Find where the given text appears and provide that cell's center as [X, Y] coordinate. 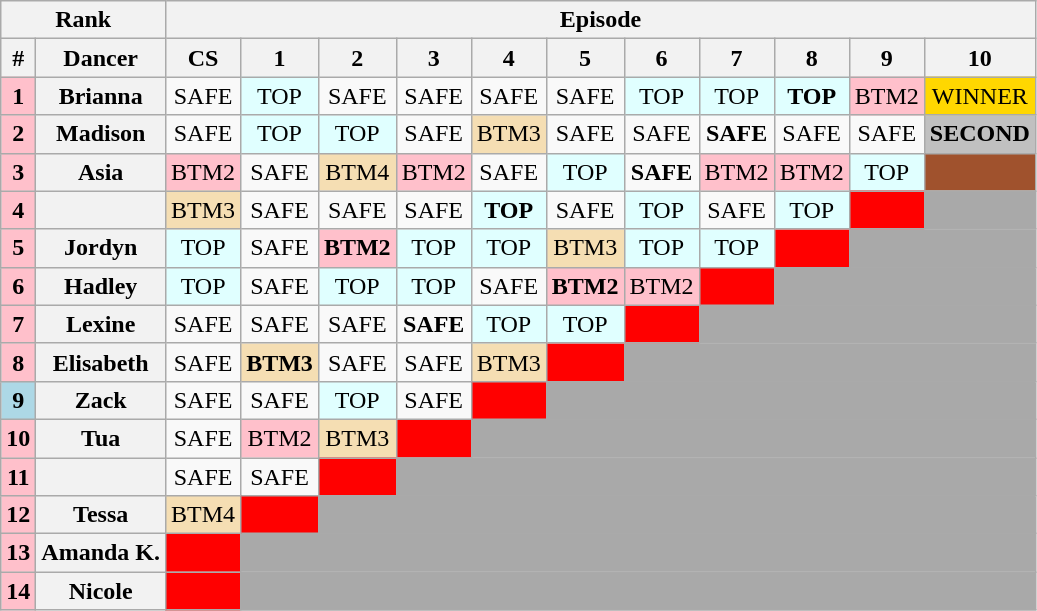
Episode [601, 20]
Jordyn [101, 248]
Brianna [101, 96]
Elisabeth [101, 362]
Hadley [101, 286]
12 [18, 515]
Amanda K. [101, 553]
Dancer [101, 58]
Rank [84, 20]
# [18, 58]
Lexine [101, 324]
Tessa [101, 515]
Nicole [101, 591]
CS [204, 58]
Tua [101, 438]
Zack [101, 400]
13 [18, 553]
14 [18, 591]
Asia [101, 172]
11 [18, 477]
SECOND [980, 134]
Madison [101, 134]
WINNER [980, 96]
